Pinpoint the cell where the given text exists, returning its [X, Y] midpoint coordinate. 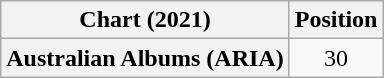
Chart (2021) [145, 20]
Australian Albums (ARIA) [145, 58]
30 [336, 58]
Position [336, 20]
